For the text-containing cell, return its midpoint in [x, y] coordinate format. 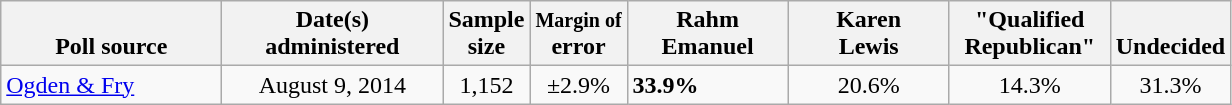
August 9, 2014 [332, 85]
Poll source [112, 34]
33.9% [708, 85]
1,152 [486, 85]
KarenLewis [868, 34]
"QualifiedRepublican" [1030, 34]
Samplesize [486, 34]
Undecided [1170, 34]
RahmEmanuel [708, 34]
14.3% [1030, 85]
20.6% [868, 85]
±2.9% [578, 85]
Margin oferror [578, 34]
Date(s)administered [332, 34]
31.3% [1170, 85]
Ogden & Fry [112, 85]
